Pinpoint the cell where the given text exists, returning its [x, y] midpoint coordinate. 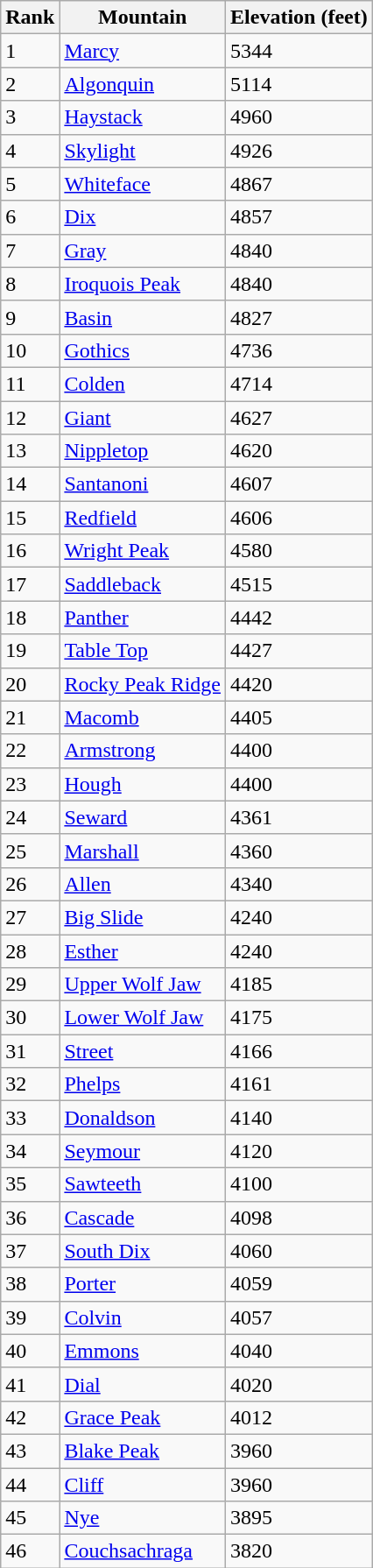
4175 [299, 1018]
Lower Wolf Jaw [143, 1018]
4627 [299, 418]
10 [30, 350]
Dial [143, 1384]
2 [30, 84]
17 [30, 584]
4057 [299, 1317]
Porter [143, 1284]
35 [30, 1184]
Grace Peak [143, 1417]
4340 [299, 884]
Haystack [143, 117]
4857 [299, 217]
Colvin [143, 1317]
22 [30, 751]
4926 [299, 151]
Donaldson [143, 1118]
24 [30, 817]
4059 [299, 1284]
Nye [143, 1518]
Algonquin [143, 84]
Marshall [143, 851]
Armstrong [143, 751]
26 [30, 884]
4405 [299, 717]
4420 [299, 684]
3895 [299, 1518]
Nippletop [143, 451]
3 [30, 117]
16 [30, 551]
Sawteeth [143, 1184]
4714 [299, 384]
6 [30, 217]
25 [30, 851]
4360 [299, 851]
Seymour [143, 1151]
42 [30, 1417]
Saddleback [143, 584]
4427 [299, 651]
Street [143, 1051]
Skylight [143, 151]
41 [30, 1384]
4960 [299, 117]
9 [30, 317]
Whiteface [143, 184]
Hough [143, 784]
45 [30, 1518]
Upper Wolf Jaw [143, 985]
19 [30, 651]
29 [30, 985]
Phelps [143, 1084]
23 [30, 784]
Giant [143, 418]
5114 [299, 84]
Emmons [143, 1351]
Rank [30, 18]
Elevation (feet) [299, 18]
4606 [299, 518]
37 [30, 1251]
4580 [299, 551]
South Dix [143, 1251]
Cascade [143, 1218]
18 [30, 618]
4040 [299, 1351]
4185 [299, 985]
4515 [299, 584]
4161 [299, 1084]
5 [30, 184]
4120 [299, 1151]
Santanoni [143, 484]
Redfield [143, 518]
38 [30, 1284]
4060 [299, 1251]
30 [30, 1018]
44 [30, 1485]
31 [30, 1051]
Couchsachraga [143, 1551]
4020 [299, 1384]
Gothics [143, 350]
Gray [143, 251]
4166 [299, 1051]
46 [30, 1551]
4442 [299, 618]
14 [30, 484]
12 [30, 418]
Rocky Peak Ridge [143, 684]
13 [30, 451]
40 [30, 1351]
4827 [299, 317]
Cliff [143, 1485]
Basin [143, 317]
28 [30, 950]
Blake Peak [143, 1451]
7 [30, 251]
Wright Peak [143, 551]
4100 [299, 1184]
4867 [299, 184]
36 [30, 1218]
Allen [143, 884]
32 [30, 1084]
43 [30, 1451]
Big Slide [143, 917]
4098 [299, 1218]
Seward [143, 817]
4 [30, 151]
5344 [299, 51]
20 [30, 684]
Macomb [143, 717]
Table Top [143, 651]
4361 [299, 817]
21 [30, 717]
Iroquois Peak [143, 284]
4607 [299, 484]
Marcy [143, 51]
3820 [299, 1551]
Esther [143, 950]
33 [30, 1118]
8 [30, 284]
4012 [299, 1417]
39 [30, 1317]
11 [30, 384]
4736 [299, 350]
27 [30, 917]
34 [30, 1151]
Colden [143, 384]
1 [30, 51]
Panther [143, 618]
Dix [143, 217]
4140 [299, 1118]
Mountain [143, 18]
4620 [299, 451]
15 [30, 518]
